Return [x, y] of the center of cell containing provided text 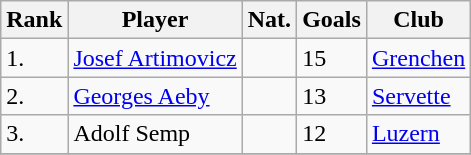
2. [34, 96]
3. [34, 134]
Club [418, 20]
Josef Artimovicz [155, 58]
Adolf Semp [155, 134]
Nat. [269, 20]
15 [332, 58]
Player [155, 20]
Grenchen [418, 58]
12 [332, 134]
13 [332, 96]
Servette [418, 96]
1. [34, 58]
Georges Aeby [155, 96]
Luzern [418, 134]
Goals [332, 20]
Rank [34, 20]
